Return the [x, y] coordinate for the center point of the cell that contains the specified text.  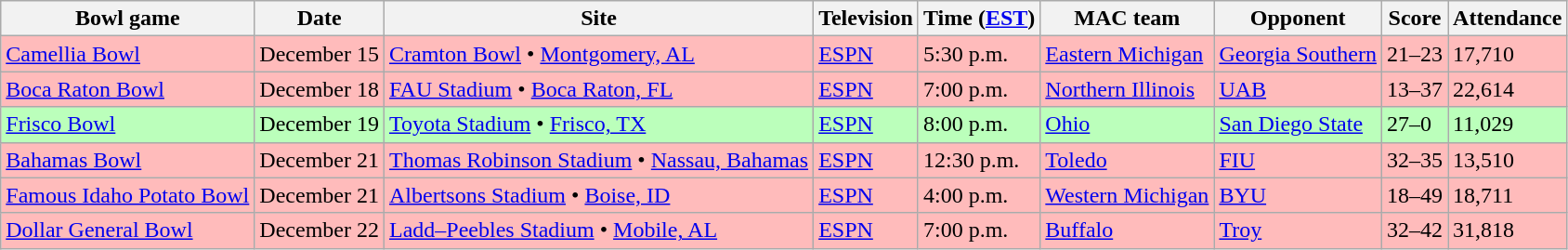
Frisco Bowl [128, 125]
December 22 [320, 230]
Opponent [1299, 19]
Score [1414, 19]
Dollar General Bowl [128, 230]
12:30 p.m. [979, 160]
13,510 [1508, 160]
13–37 [1414, 89]
Eastern Michigan [1128, 54]
December 19 [320, 125]
Ohio [1128, 125]
BYU [1299, 195]
Albertsons Stadium • Boise, ID [598, 195]
Toyota Stadium • Frisco, TX [598, 125]
Thomas Robinson Stadium • Nassau, Bahamas [598, 160]
Toledo [1128, 160]
San Diego State [1299, 125]
Time (EST) [979, 19]
Northern Illinois [1128, 89]
4:00 p.m. [979, 195]
December 18 [320, 89]
Cramton Bowl • Montgomery, AL [598, 54]
5:30 p.m. [979, 54]
Camellia Bowl [128, 54]
22,614 [1508, 89]
32–42 [1414, 230]
Georgia Southern [1299, 54]
31,818 [1508, 230]
32–35 [1414, 160]
Western Michigan [1128, 195]
Site [598, 19]
FAU Stadium • Boca Raton, FL [598, 89]
27–0 [1414, 125]
Television [866, 19]
Ladd–Peebles Stadium • Mobile, AL [598, 230]
Famous Idaho Potato Bowl [128, 195]
Bowl game [128, 19]
Troy [1299, 230]
17,710 [1508, 54]
FIU [1299, 160]
21–23 [1414, 54]
11,029 [1508, 125]
Boca Raton Bowl [128, 89]
18,711 [1508, 195]
8:00 p.m. [979, 125]
MAC team [1128, 19]
Date [320, 19]
Attendance [1508, 19]
Buffalo [1128, 230]
Bahamas Bowl [128, 160]
December 15 [320, 54]
UAB [1299, 89]
18–49 [1414, 195]
